Locate the cell with the specified text and output its (x, y) center coordinate. 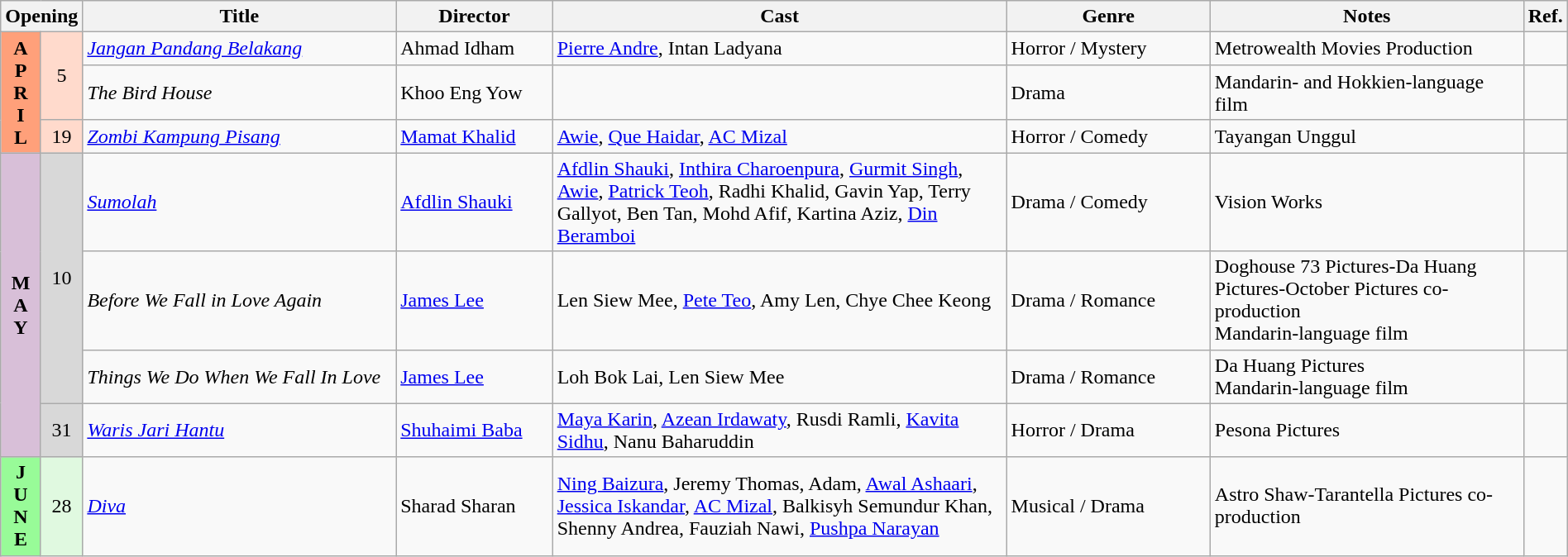
Sumolah (240, 202)
Da Huang PicturesMandarin-language film (1366, 377)
Awie, Que Haidar, AC Mizal (779, 136)
Horror / Mystery (1108, 48)
Vision Works (1366, 202)
The Bird House (240, 93)
Drama / Comedy (1108, 202)
Pierre Andre, Intan Ladyana (779, 48)
Afdlin Shauki (475, 202)
Maya Karin, Azean Irdawaty, Rusdi Ramli, Kavita Sidhu, Nanu Baharuddin (779, 430)
Sharad Sharan (475, 506)
19 (61, 136)
Astro Shaw-Tarantella Pictures co-production (1366, 506)
Metrowealth Movies Production (1366, 48)
Tayangan Unggul (1366, 136)
Cast (779, 17)
Horror / Drama (1108, 430)
5 (61, 76)
Notes (1366, 17)
Title (240, 17)
Doghouse 73 Pictures-Da Huang Pictures-October Pictures co-productionMandarin-language film (1366, 301)
Len Siew Mee, Pete Teo, Amy Len, Chye Chee Keong (779, 301)
Jangan Pandang Belakang (240, 48)
Waris Jari Hantu (240, 430)
Director (475, 17)
Before We Fall in Love Again (240, 301)
Shuhaimi Baba (475, 430)
31 (61, 430)
Loh Bok Lai, Len Siew Mee (779, 377)
28 (61, 506)
JUNE (22, 506)
Musical / Drama (1108, 506)
Ning Baizura, Jeremy Thomas, Adam, Awal Ashaari, Jessica Iskandar, AC Mizal, Balkisyh Semundur Khan, Shenny Andrea, Fauziah Nawi, Pushpa Narayan (779, 506)
Ref. (1545, 17)
Drama (1108, 93)
APRIL (22, 93)
Ahmad Idham (475, 48)
Genre (1108, 17)
Things We Do When We Fall In Love (240, 377)
Horror / Comedy (1108, 136)
10 (61, 278)
Diva (240, 506)
Mandarin- and Hokkien-language film (1366, 93)
Pesona Pictures (1366, 430)
Opening (41, 17)
Zombi Kampung Pisang (240, 136)
Khoo Eng Yow (475, 93)
MAY (22, 305)
Mamat Khalid (475, 136)
